Extract the (X, Y) coordinate from the center of the cell holding the provided text.  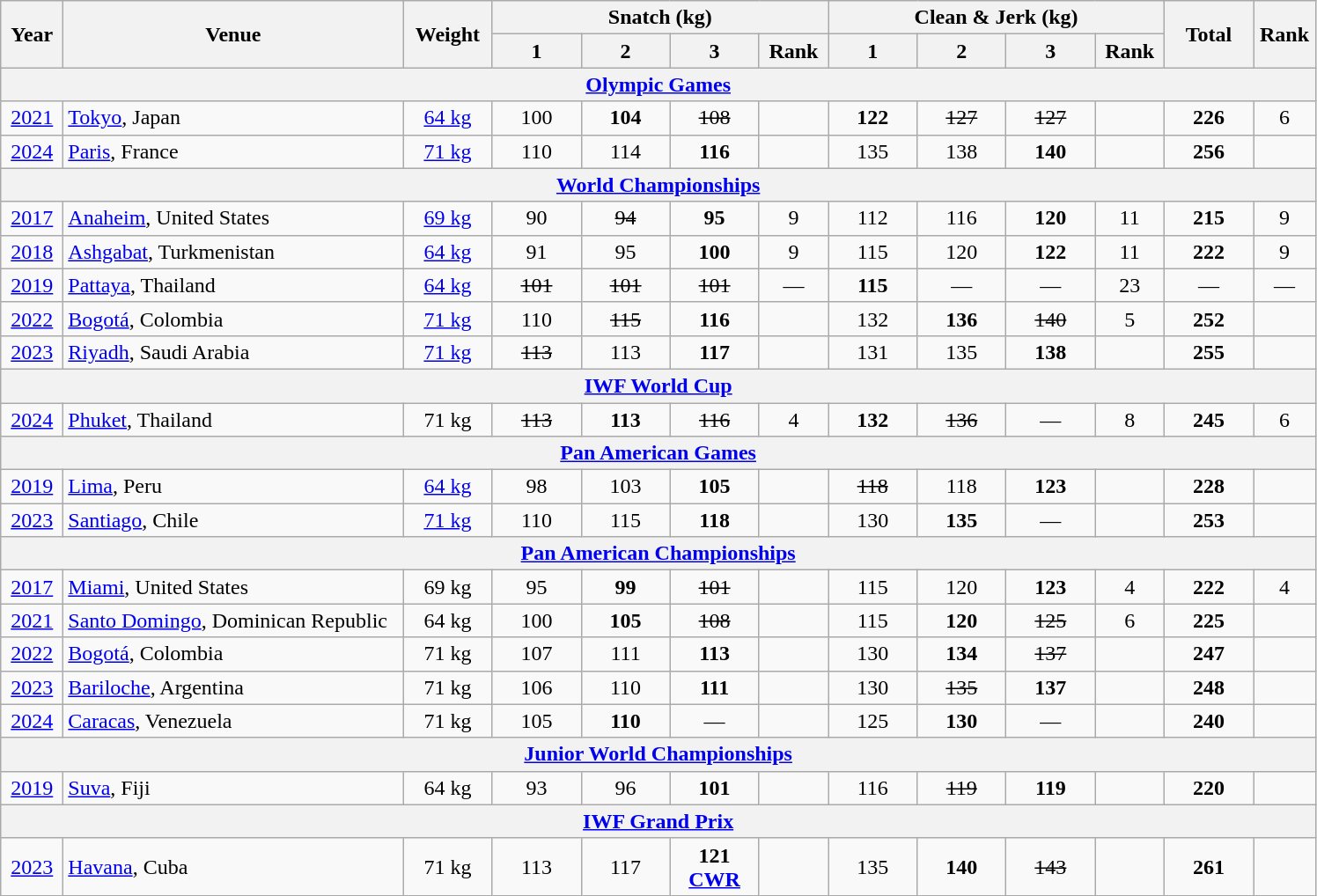
World Championships (658, 185)
98 (537, 487)
94 (625, 218)
93 (537, 788)
256 (1208, 151)
Bariloche, Argentina (233, 687)
245 (1208, 420)
252 (1208, 319)
8 (1130, 420)
Havana, Cuba (233, 866)
Venue (233, 34)
261 (1208, 866)
23 (1130, 285)
131 (873, 352)
215 (1208, 218)
Phuket, Thailand (233, 420)
Junior World Championships (658, 754)
Paris, France (233, 151)
103 (625, 487)
107 (537, 654)
Clean & Jerk (kg) (997, 18)
248 (1208, 687)
Suva, Fiji (233, 788)
134 (961, 654)
Olympic Games (658, 84)
Total (1208, 34)
96 (625, 788)
5 (1130, 319)
114 (625, 151)
104 (625, 118)
255 (1208, 352)
Tokyo, Japan (233, 118)
90 (537, 218)
Anaheim, United States (233, 218)
247 (1208, 654)
Ashgabat, Turkmenistan (233, 252)
2018 (32, 252)
Lima, Peru (233, 487)
Santiago, Chile (233, 520)
220 (1208, 788)
Pan American Games (658, 453)
Miami, United States (233, 587)
226 (1208, 118)
112 (873, 218)
IWF Grand Prix (658, 821)
Snatch (kg) (660, 18)
121 CWR (715, 866)
Pan American Championships (658, 554)
99 (625, 587)
143 (1051, 866)
Riyadh, Saudi Arabia (233, 352)
Weight (447, 34)
Santo Domingo, Dominican Republic (233, 621)
Year (32, 34)
253 (1208, 520)
91 (537, 252)
Pattaya, Thailand (233, 285)
225 (1208, 621)
106 (537, 687)
228 (1208, 487)
Caracas, Venezuela (233, 721)
IWF World Cup (658, 386)
240 (1208, 721)
